Scan for the cell matching the given text and deliver its (x, y) coordinate at center. 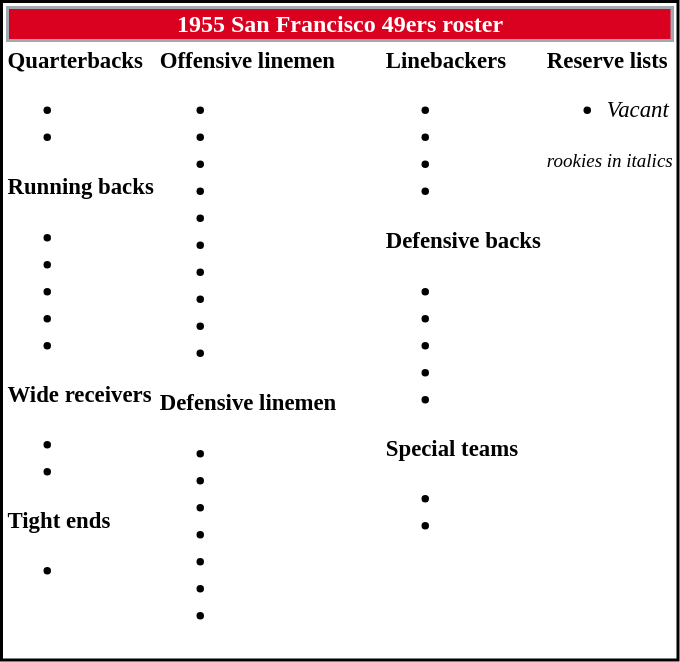
QuarterbacksRunning backsWide receiversTight ends (80, 348)
Reserve listsVacantrookies in italics (610, 348)
Offensive linemenDefensive linemen (248, 348)
1955 San Francisco 49ers roster (340, 24)
LinebackersDefensive backsSpecial teams (463, 348)
